From the cell containing the given text, extract its center point as (x, y) coordinate. 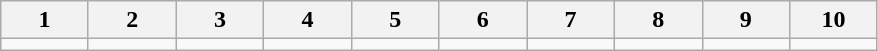
3 (220, 20)
2 (132, 20)
5 (395, 20)
8 (658, 20)
1 (45, 20)
6 (483, 20)
10 (834, 20)
7 (571, 20)
9 (746, 20)
4 (308, 20)
